Return the (x, y) coordinate for the center point of the cell that contains the specified text.  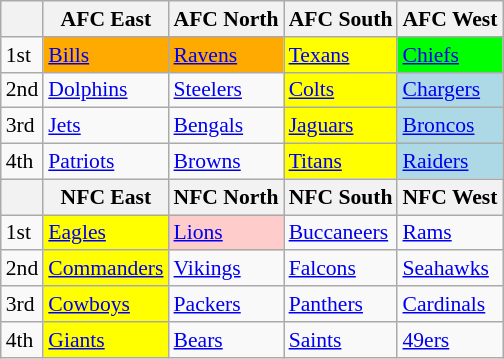
NFC South (341, 197)
Eagles (106, 233)
Jaguars (341, 126)
AFC South (341, 19)
AFC East (106, 19)
Packers (226, 304)
Bengals (226, 126)
Vikings (226, 269)
Panthers (341, 304)
Giants (106, 340)
NFC East (106, 197)
NFC North (226, 197)
Cardinals (450, 304)
Bears (226, 340)
Falcons (341, 269)
NFC West (450, 197)
Titans (341, 162)
Buccaneers (341, 233)
Chargers (450, 90)
Browns (226, 162)
AFC North (226, 19)
Ravens (226, 55)
Rams (450, 233)
Raiders (450, 162)
Texans (341, 55)
Lions (226, 233)
Cowboys (106, 304)
Steelers (226, 90)
Seahawks (450, 269)
Patriots (106, 162)
Bills (106, 55)
AFC West (450, 19)
49ers (450, 340)
Colts (341, 90)
Jets (106, 126)
Dolphins (106, 90)
Saints (341, 340)
Broncos (450, 126)
Commanders (106, 269)
Chiefs (450, 55)
